Find where the given text appears and provide that cell's center as [x, y] coordinate. 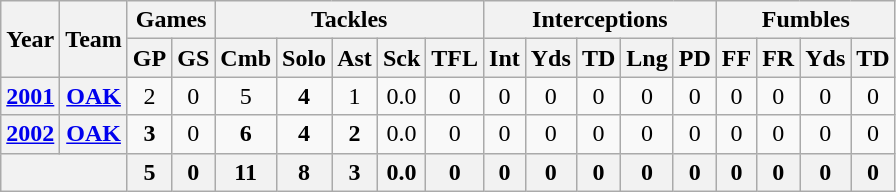
FF [736, 58]
PD [694, 58]
2002 [30, 134]
Ast [355, 58]
GP [149, 58]
Solo [304, 58]
6 [246, 134]
Int [505, 58]
Team [94, 39]
Fumbles [806, 20]
2001 [30, 96]
FR [778, 58]
Games [170, 20]
Tackles [350, 20]
Sck [401, 58]
11 [246, 172]
Year [30, 39]
TFL [455, 58]
GS [194, 58]
Interceptions [600, 20]
8 [304, 172]
Lng [647, 58]
Cmb [246, 58]
1 [355, 96]
